For the text-containing cell, return its midpoint in [X, Y] coordinate format. 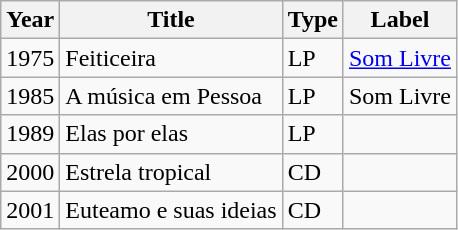
Year [30, 20]
1975 [30, 58]
Label [400, 20]
Feiticeira [171, 58]
A música em Pessoa [171, 96]
2000 [30, 172]
2001 [30, 210]
Type [312, 20]
Euteamo e suas ideias [171, 210]
1985 [30, 96]
1989 [30, 134]
Estrela tropical [171, 172]
Title [171, 20]
Elas por elas [171, 134]
